For the text-containing cell, return its midpoint in (x, y) coordinate format. 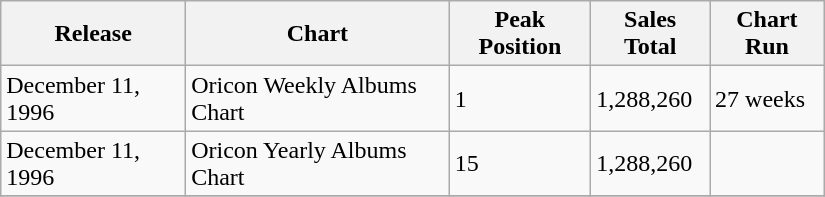
Chart Run (768, 34)
27 weeks (768, 98)
1 (520, 98)
15 (520, 164)
Release (94, 34)
Oricon Weekly Albums Chart (318, 98)
Sales Total (650, 34)
Peak Position (520, 34)
Chart (318, 34)
Oricon Yearly Albums Chart (318, 164)
